Detect which cell encompasses the target text, then output its (x, y) center coordinate. 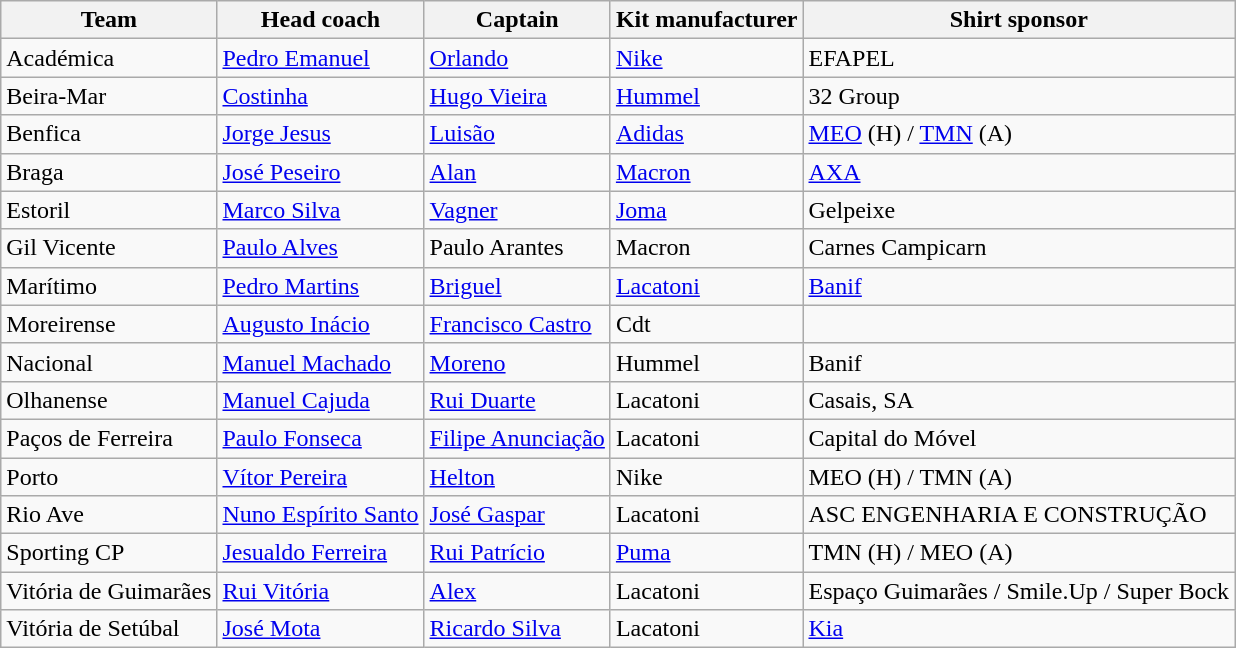
Braga (109, 172)
Pedro Emanuel (320, 58)
Rio Ave (109, 515)
Filipe Anunciação (517, 438)
Costinha (320, 96)
EFAPEL (1019, 58)
32 Group (1019, 96)
Vítor Pereira (320, 477)
Porto (109, 477)
Helton (517, 477)
José Gaspar (517, 515)
Puma (706, 553)
Jorge Jesus (320, 134)
Gil Vicente (109, 248)
Gelpeixe (1019, 210)
Shirt sponsor (1019, 20)
Estoril (109, 210)
Nuno Espírito Santo (320, 515)
Captain (517, 20)
Manuel Machado (320, 362)
Francisco Castro (517, 324)
Moreirense (109, 324)
José Mota (320, 629)
Rui Vitória (320, 591)
Marítimo (109, 286)
Kia (1019, 629)
Alex (517, 591)
Adidas (706, 134)
Nacional (109, 362)
Marco Silva (320, 210)
Casais, SA (1019, 400)
Paulo Alves (320, 248)
Alan (517, 172)
Team (109, 20)
Briguel (517, 286)
Beira-Mar (109, 96)
Hugo Vieira (517, 96)
Vagner (517, 210)
ASC ENGENHARIA E CONSTRUÇÃO (1019, 515)
Paulo Arantes (517, 248)
Vitória de Setúbal (109, 629)
Head coach (320, 20)
Manuel Cajuda (320, 400)
Paços de Ferreira (109, 438)
Benfica (109, 134)
AXA (1019, 172)
Rui Patrício (517, 553)
Orlando (517, 58)
Ricardo Silva (517, 629)
Olhanense (109, 400)
Moreno (517, 362)
Jesualdo Ferreira (320, 553)
Espaço Guimarães / Smile.Up / Super Bock (1019, 591)
Vitória de Guimarães (109, 591)
Sporting CP (109, 553)
Rui Duarte (517, 400)
Augusto Inácio (320, 324)
Capital do Móvel (1019, 438)
TMN (H) / MEO (A) (1019, 553)
Paulo Fonseca (320, 438)
Académica (109, 58)
Carnes Campicarn (1019, 248)
Cdt (706, 324)
Luisão (517, 134)
Pedro Martins (320, 286)
Kit manufacturer (706, 20)
Joma (706, 210)
José Peseiro (320, 172)
